Scan for the cell matching the given text and deliver its (X, Y) coordinate at center. 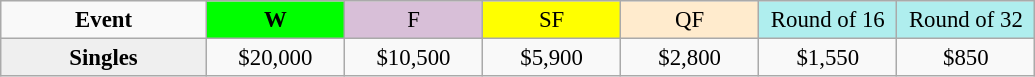
Round of 32 (966, 20)
$1,550 (828, 58)
$5,900 (552, 58)
Singles (104, 58)
$20,000 (275, 58)
Round of 16 (828, 20)
Event (104, 20)
$2,800 (690, 58)
F (413, 20)
W (275, 20)
QF (690, 20)
$10,500 (413, 58)
$850 (966, 58)
SF (552, 20)
